From the cell containing the given text, extract its center point as [x, y] coordinate. 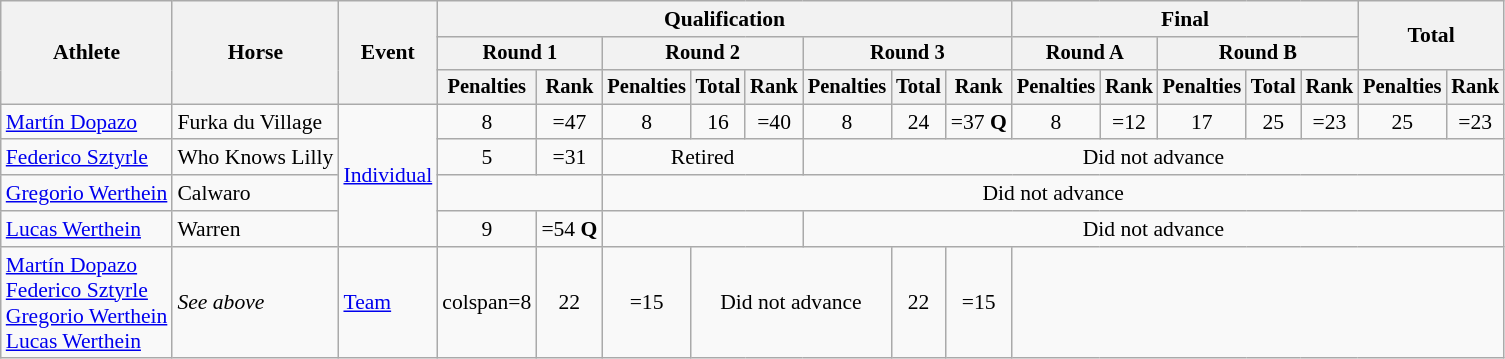
Athlete [87, 52]
24 [918, 122]
=12 [1129, 122]
Calwaro [255, 193]
Who Knows Lilly [255, 158]
=47 [569, 122]
=54 Q [569, 229]
Individual [388, 175]
=31 [569, 158]
See above [255, 303]
Horse [255, 52]
Round A [1085, 54]
Gregorio Werthein [87, 193]
Final [1185, 19]
Event [388, 52]
Federico Sztyrle [87, 158]
Warren [255, 229]
=40 [774, 122]
colspan=8 [486, 303]
Round 2 [702, 54]
Furka du Village [255, 122]
17 [1202, 122]
Team [388, 303]
9 [486, 229]
Round 1 [520, 54]
Qualification [724, 19]
=37 Q [979, 122]
5 [486, 158]
Round B [1258, 54]
Martín Dopazo [87, 122]
Round 3 [908, 54]
16 [718, 122]
Martín DopazoFederico SztyrleGregorio WertheinLucas Werthein [87, 303]
Lucas Werthein [87, 229]
Retired [702, 158]
